Extract the [X, Y] coordinate from the center of the cell holding the provided text.  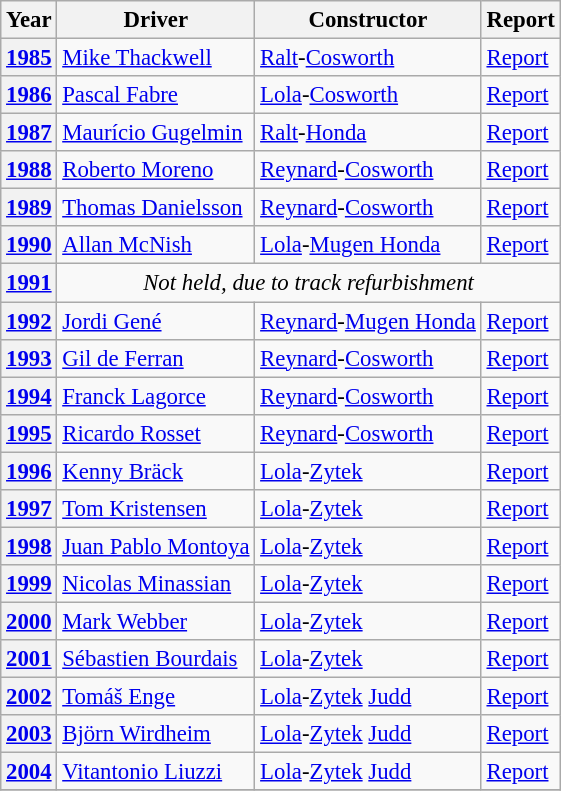
Tom Kristensen [156, 509]
Sébastien Bourdais [156, 659]
1996 [29, 471]
Roberto Moreno [156, 170]
Franck Lagorce [156, 396]
1990 [29, 245]
1991 [29, 283]
1988 [29, 170]
1985 [29, 58]
Reynard-Mugen Honda [368, 321]
Lola-Cosworth [368, 95]
Allan McNish [156, 245]
1986 [29, 95]
Mike Thackwell [156, 58]
Mark Webber [156, 621]
Ralt-Honda [368, 133]
Driver [156, 20]
1995 [29, 433]
1999 [29, 584]
Lola-Mugen Honda [368, 245]
Vitantonio Liuzzi [156, 772]
2002 [29, 697]
Ralt-Cosworth [368, 58]
2003 [29, 734]
Constructor [368, 20]
2000 [29, 621]
Maurício Gugelmin [156, 133]
1997 [29, 509]
Gil de Ferran [156, 358]
1989 [29, 208]
Ricardo Rosset [156, 433]
Not held, due to track refurbishment [308, 283]
Jordi Gené [156, 321]
1998 [29, 546]
1993 [29, 358]
Björn Wirdheim [156, 734]
1987 [29, 133]
Kenny Bräck [156, 471]
Thomas Danielsson [156, 208]
Tomáš Enge [156, 697]
2001 [29, 659]
Year [29, 20]
Juan Pablo Montoya [156, 546]
Nicolas Minassian [156, 584]
1994 [29, 396]
2004 [29, 772]
Pascal Fabre [156, 95]
1992 [29, 321]
